Output the [x, y] coordinate of the center of the cell containing the given text.  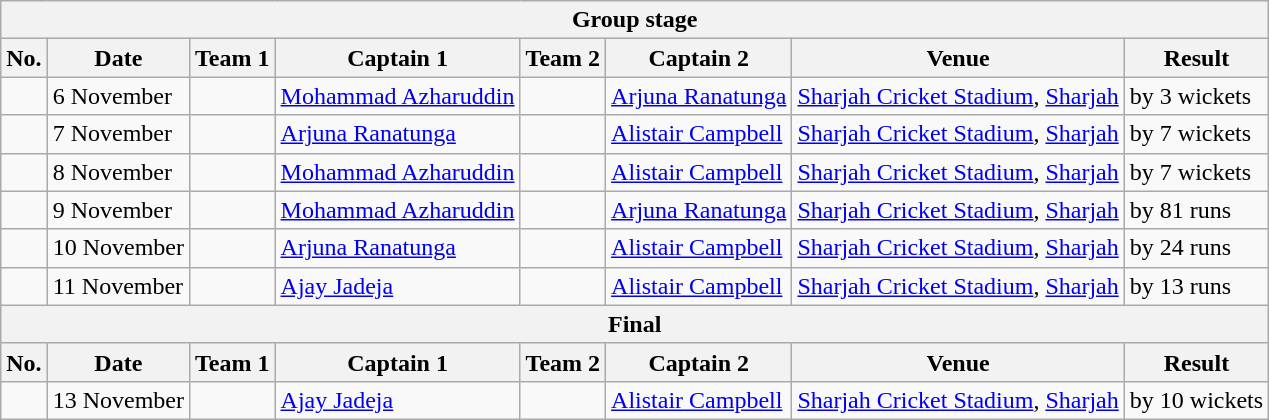
6 November [118, 96]
9 November [118, 210]
by 81 runs [1196, 210]
8 November [118, 172]
by 24 runs [1196, 248]
7 November [118, 134]
by 13 runs [1196, 286]
13 November [118, 400]
by 3 wickets [1196, 96]
Final [635, 324]
10 November [118, 248]
11 November [118, 286]
Group stage [635, 20]
by 10 wickets [1196, 400]
